From the cell containing the given text, extract its center point as (X, Y) coordinate. 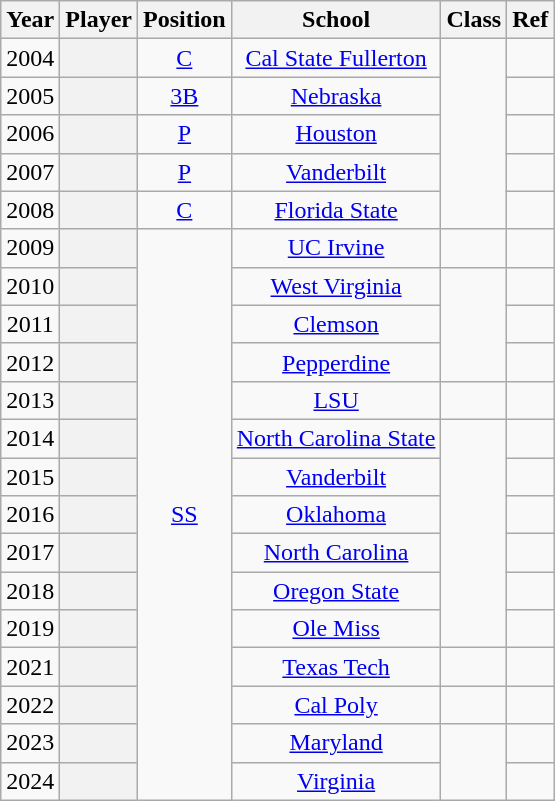
Oklahoma (336, 515)
Oregon State (336, 591)
2018 (30, 591)
2015 (30, 477)
2011 (30, 324)
Ole Miss (336, 629)
2022 (30, 705)
2009 (30, 248)
2017 (30, 553)
2024 (30, 781)
North Carolina (336, 553)
2013 (30, 400)
LSU (336, 400)
Clemson (336, 324)
2007 (30, 172)
2016 (30, 515)
2008 (30, 210)
School (336, 20)
Position (185, 20)
Ref (530, 20)
West Virginia (336, 286)
Player (99, 20)
Pepperdine (336, 362)
2019 (30, 629)
2004 (30, 58)
Year (30, 20)
2005 (30, 96)
Nebraska (336, 96)
2023 (30, 743)
2012 (30, 362)
Texas Tech (336, 667)
Cal State Fullerton (336, 58)
Virginia (336, 781)
Houston (336, 134)
Florida State (336, 210)
2014 (30, 438)
2021 (30, 667)
Cal Poly (336, 705)
Class (474, 20)
Maryland (336, 743)
3B (185, 96)
SS (185, 514)
2006 (30, 134)
North Carolina State (336, 438)
2010 (30, 286)
UC Irvine (336, 248)
